Detect which cell encompasses the target text, then output its [X, Y] center coordinate. 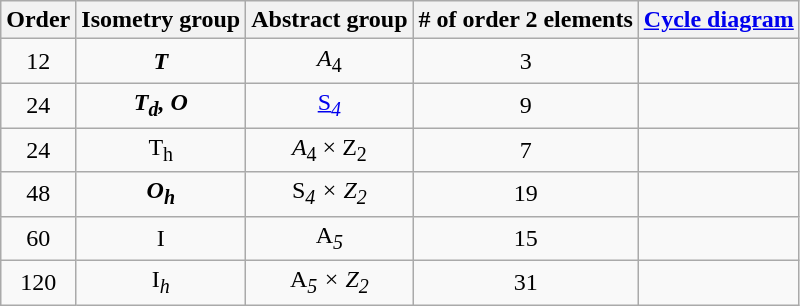
48 [38, 194]
A5 × Z2 [330, 283]
Isometry group [161, 20]
Td, O [161, 105]
Ih [161, 283]
S4 [330, 105]
Order [38, 20]
19 [526, 194]
15 [526, 238]
Th [161, 150]
A4 [330, 61]
I [161, 238]
A5 [330, 238]
7 [526, 150]
S4 × Z2 [330, 194]
# of order 2 elements [526, 20]
120 [38, 283]
31 [526, 283]
Cycle diagram [718, 20]
3 [526, 61]
12 [38, 61]
9 [526, 105]
T [161, 61]
Abstract group [330, 20]
A4 × Z2 [330, 150]
Oh [161, 194]
60 [38, 238]
